Return [X, Y] of the center of cell containing provided text 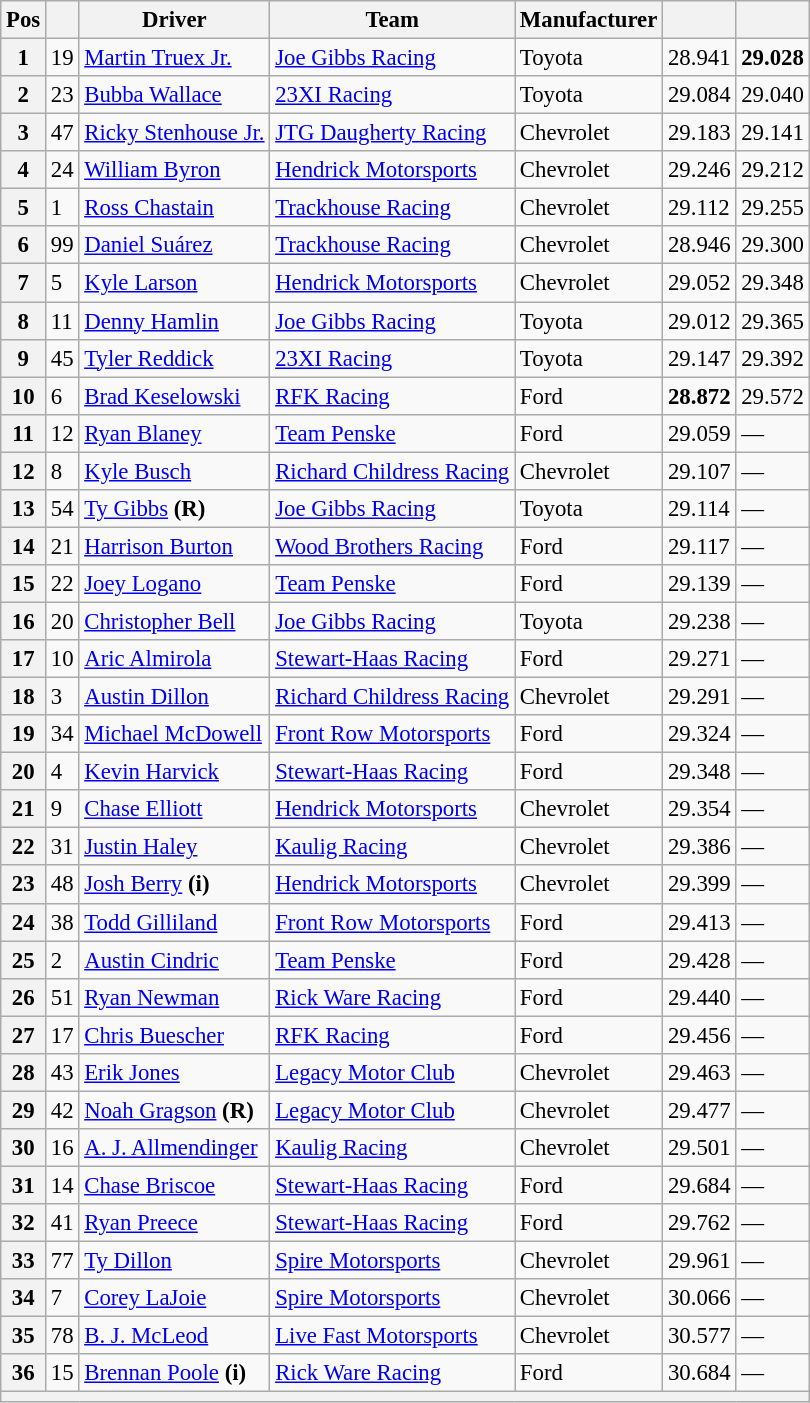
Ty Gibbs (R) [174, 509]
29.117 [700, 546]
Pos [24, 20]
33 [24, 1261]
54 [62, 509]
29.238 [700, 621]
Ryan Blaney [174, 433]
29.084 [700, 95]
29 [24, 1110]
26 [24, 997]
29.300 [772, 245]
Harrison Burton [174, 546]
28.872 [700, 396]
29.440 [700, 997]
28 [24, 1073]
Austin Dillon [174, 697]
13 [24, 509]
Kyle Busch [174, 471]
JTG Daugherty Racing [392, 133]
29.107 [700, 471]
Justin Haley [174, 847]
29.059 [700, 433]
29.456 [700, 1035]
Aric Almirola [174, 659]
Brad Keselowski [174, 396]
Chase Elliott [174, 809]
William Byron [174, 170]
Ryan Newman [174, 997]
Austin Cindric [174, 960]
43 [62, 1073]
29.413 [700, 922]
Brennan Poole (i) [174, 1373]
42 [62, 1110]
Ty Dillon [174, 1261]
48 [62, 885]
Wood Brothers Racing [392, 546]
Live Fast Motorsports [392, 1336]
Ryan Preece [174, 1223]
Ross Chastain [174, 208]
29.684 [700, 1185]
36 [24, 1373]
29.501 [700, 1148]
29.052 [700, 283]
Daniel Suárez [174, 245]
29.183 [700, 133]
51 [62, 997]
29.762 [700, 1223]
Michael McDowell [174, 734]
35 [24, 1336]
29.212 [772, 170]
29.114 [700, 509]
45 [62, 358]
29.012 [700, 321]
Chris Buescher [174, 1035]
29.112 [700, 208]
Noah Gragson (R) [174, 1110]
Team [392, 20]
Denny Hamlin [174, 321]
30.684 [700, 1373]
28.946 [700, 245]
41 [62, 1223]
Kyle Larson [174, 283]
29.399 [700, 885]
47 [62, 133]
99 [62, 245]
29.428 [700, 960]
A. J. Allmendinger [174, 1148]
77 [62, 1261]
29.255 [772, 208]
Joey Logano [174, 584]
29.477 [700, 1110]
30 [24, 1148]
29.147 [700, 358]
29.139 [700, 584]
Ricky Stenhouse Jr. [174, 133]
78 [62, 1336]
29.961 [700, 1261]
29.028 [772, 58]
Corey LaJoie [174, 1298]
29.040 [772, 95]
29.324 [700, 734]
30.066 [700, 1298]
Christopher Bell [174, 621]
Martin Truex Jr. [174, 58]
Kevin Harvick [174, 772]
Chase Briscoe [174, 1185]
29.463 [700, 1073]
Driver [174, 20]
29.572 [772, 396]
29.271 [700, 659]
38 [62, 922]
28.941 [700, 58]
Josh Berry (i) [174, 885]
18 [24, 697]
29.141 [772, 133]
Erik Jones [174, 1073]
Todd Gilliland [174, 922]
B. J. McLeod [174, 1336]
25 [24, 960]
29.246 [700, 170]
Manufacturer [589, 20]
29.365 [772, 321]
32 [24, 1223]
29.392 [772, 358]
Tyler Reddick [174, 358]
27 [24, 1035]
29.291 [700, 697]
29.354 [700, 809]
Bubba Wallace [174, 95]
30.577 [700, 1336]
29.386 [700, 847]
